Determine the (X, Y) coordinate at the center of the cell enclosing the given text.  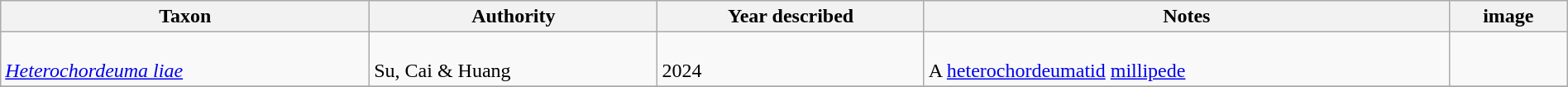
Su, Cai & Huang (514, 60)
A heterochordeumatid millipede (1186, 60)
image (1508, 17)
Taxon (185, 17)
Authority (514, 17)
Notes (1186, 17)
2024 (791, 60)
Year described (791, 17)
Heterochordeuma liae (185, 60)
